Search for the cell housing the specified text and yield its [x, y] center coordinate. 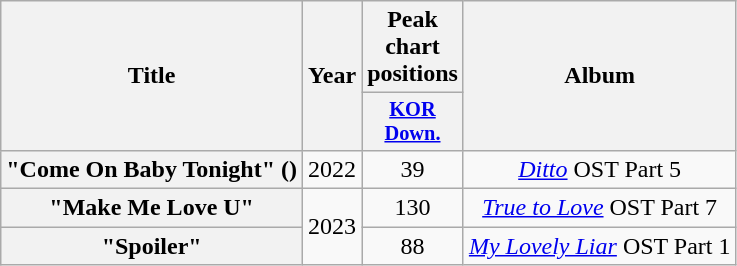
My Lovely Liar OST Part 1 [600, 246]
Album [600, 76]
"Spoiler" [152, 246]
Ditto OST Part 5 [600, 169]
KORDown. [413, 122]
39 [413, 169]
2022 [332, 169]
Year [332, 76]
Title [152, 76]
"Make Me Love U" [152, 208]
"Come On Baby Tonight" () [152, 169]
88 [413, 246]
2023 [332, 227]
130 [413, 208]
Peak chart positions [413, 47]
True to Love OST Part 7 [600, 208]
